Return the [x, y] coordinate for the center point of the cell that contains the specified text.  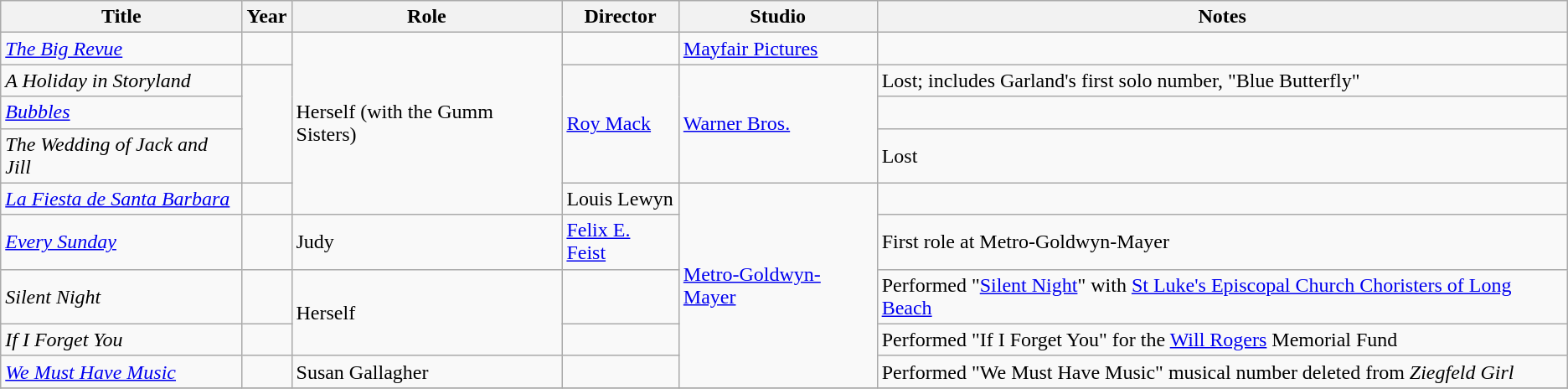
Lost [1222, 156]
Herself (with the Gumm Sisters) [427, 124]
First role at Metro-Goldwyn-Mayer [1222, 241]
Year [266, 17]
Role [427, 17]
Roy Mack [620, 124]
Performed "We Must Have Music" musical number deleted from Ziegfeld Girl [1222, 371]
Felix E. Feist [620, 241]
Notes [1222, 17]
Title [121, 17]
Performed "Silent Night" with St Luke's Episcopal Church Choristers of Long Beach [1222, 297]
Lost; includes Garland's first solo number, "Blue Butterfly" [1222, 80]
If I Forget You [121, 340]
Louis Lewyn [620, 199]
The Big Revue [121, 49]
Mayfair Pictures [777, 49]
Bubbles [121, 112]
We Must Have Music [121, 371]
Judy [427, 241]
The Wedding of Jack and Jill [121, 156]
Herself [427, 312]
Studio [777, 17]
A Holiday in Storyland [121, 80]
Director [620, 17]
Metro-Goldwyn-Mayer [777, 285]
Silent Night [121, 297]
Warner Bros. [777, 124]
Every Sunday [121, 241]
La Fiesta de Santa Barbara [121, 199]
Performed "If I Forget You" for the Will Rogers Memorial Fund [1222, 340]
Susan Gallagher [427, 371]
